Find where the given text appears and provide that cell's center as [X, Y] coordinate. 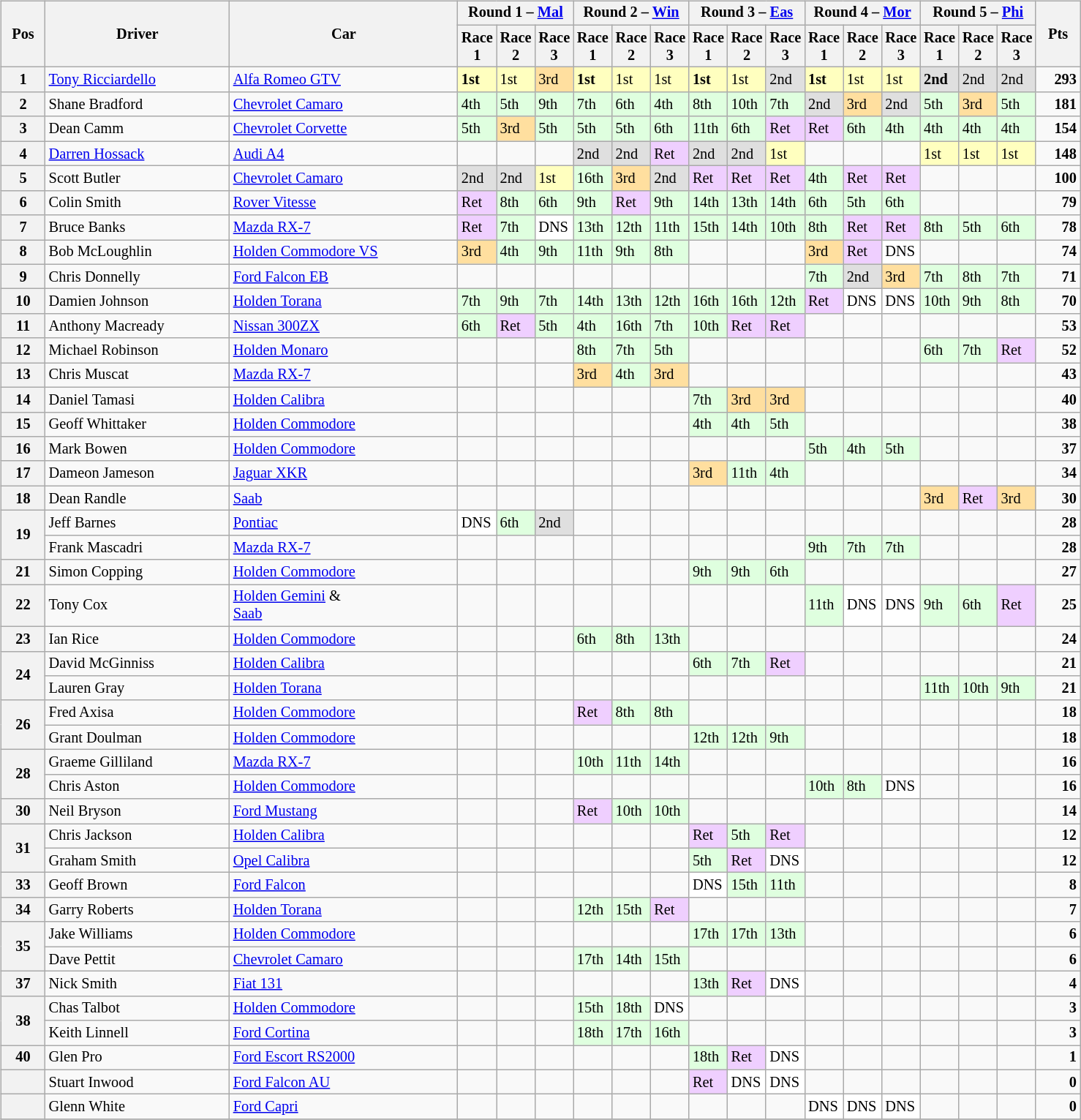
Daniel Tamasi [138, 399]
31 [23, 849]
Holden Monaro [344, 350]
23 [23, 639]
Scott Butler [138, 178]
13 [23, 375]
Round 4 – Mor [862, 13]
Holden Gemini & Saab [344, 606]
Chevrolet Corvette [344, 129]
Geoff Whittaker [138, 424]
Dave Pettit [138, 959]
Simon Copping [138, 572]
181 [1058, 105]
10 [23, 301]
74 [1058, 252]
Ford Escort RS2000 [344, 1058]
Rover Vitesse [344, 203]
Driver [138, 34]
Pts [1058, 34]
22 [23, 606]
Bob McLoughlin [138, 252]
2 [23, 105]
Round 5 – Phi [978, 13]
Dean Randle [138, 498]
5 [23, 178]
Colin Smith [138, 203]
Shane Bradford [138, 105]
71 [1058, 277]
Graham Smith [138, 860]
Mark Bowen [138, 449]
Audi A4 [344, 154]
Grant Doulman [138, 737]
Darren Hossack [138, 154]
15 [23, 424]
293 [1058, 80]
Opel Calibra [344, 860]
78 [1058, 228]
Jaguar XKR [344, 473]
Chris Aston [138, 786]
Ford Capri [344, 1107]
Saab [344, 498]
Ford Falcon [344, 885]
Holden Commodore VS [344, 252]
Ford Falcon AU [344, 1082]
Tony Ricciardello [138, 80]
Chris Muscat [138, 375]
Lauren Gray [138, 688]
Nissan 300ZX [344, 326]
Ford Cortina [344, 1033]
Ian Rice [138, 639]
Fred Axisa [138, 713]
19 [23, 535]
43 [1058, 375]
52 [1058, 350]
Chris Donnelly [138, 277]
Garry Roberts [138, 910]
Jake Williams [138, 934]
Dean Camm [138, 129]
Fiat 131 [344, 984]
Pontiac [344, 523]
100 [1058, 178]
17 [23, 473]
35 [23, 947]
Car [344, 34]
Dameon Jameson [138, 473]
Damien Johnson [138, 301]
Glenn White [138, 1107]
Alfa Romeo GTV [344, 80]
Nick Smith [138, 984]
Neil Bryson [138, 811]
Round 1 – Mal [516, 13]
Michael Robinson [138, 350]
Stuart Inwood [138, 1082]
25 [1058, 606]
Round 2 – Win [631, 13]
Graeme Gilliland [138, 762]
Frank Mascadri [138, 547]
Tony Cox [138, 606]
David McGinniss [138, 664]
Geoff Brown [138, 885]
Pos [23, 34]
Keith Linnell [138, 1033]
Ford Mustang [344, 811]
Round 3 – Eas [747, 13]
Ford Falcon EB [344, 277]
Chas Talbot [138, 1008]
26 [23, 724]
148 [1058, 154]
Chris Jackson [138, 836]
70 [1058, 301]
27 [1058, 572]
9 [23, 277]
79 [1058, 203]
11 [23, 326]
Bruce Banks [138, 228]
Glen Pro [138, 1058]
33 [23, 885]
154 [1058, 129]
Jeff Barnes [138, 523]
53 [1058, 326]
Anthony Macready [138, 326]
